Return the (X, Y) coordinate for the center point of the cell that contains the specified text.  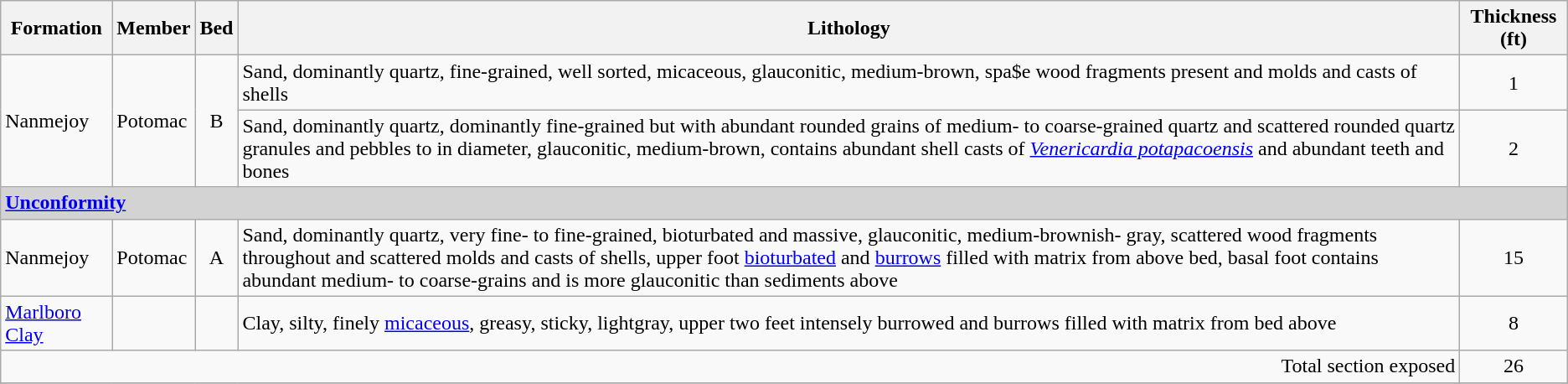
Sand, dominantly quartz, fine-grained, well sorted, micaceous, glauconitic, medium-brown, spa$e wood fragments present and molds and casts of shells (849, 82)
Marlboro Clay (57, 324)
2 (1514, 148)
Unconformity (784, 203)
Clay, silty, finely micaceous, greasy, sticky, lightgray, upper two feet intensely burrowed and burrows filled with matrix from bed above (849, 324)
Lithology (849, 29)
8 (1514, 324)
Thickness (ft) (1514, 29)
26 (1514, 366)
Formation (57, 29)
1 (1514, 82)
Bed (216, 29)
A (216, 257)
Member (154, 29)
B (216, 121)
15 (1514, 257)
Total section exposed (730, 366)
